Find where the given text appears and provide that cell's center as (X, Y) coordinate. 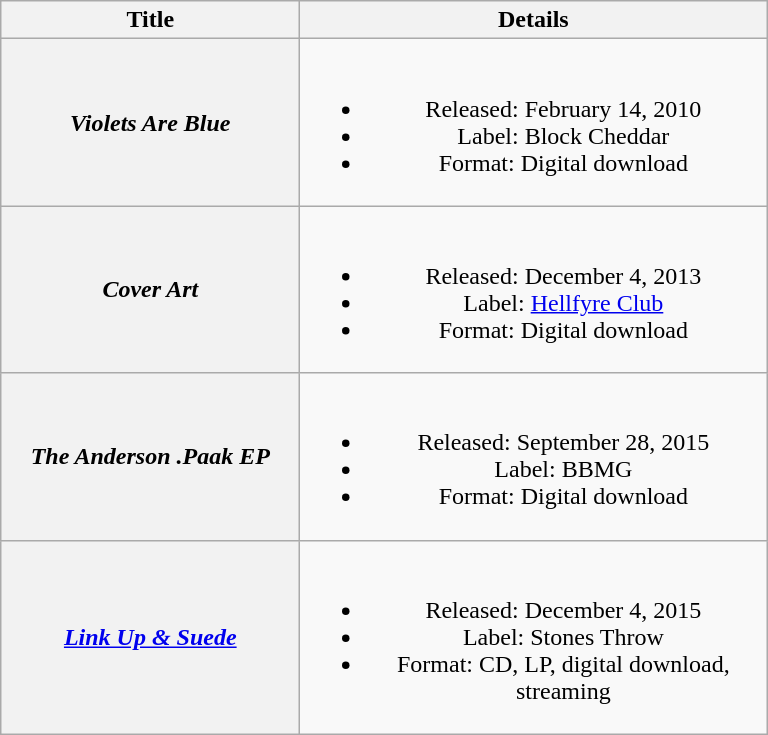
Released: December 4, 2013Label: Hellfyre ClubFormat: Digital download (534, 290)
Released: February 14, 2010Label: Block CheddarFormat: Digital download (534, 122)
Cover Art (150, 290)
Released: December 4, 2015Label: Stones ThrowFormat: CD, LP, digital download, streaming (534, 637)
Violets Are Blue (150, 122)
Link Up & Suede (150, 637)
Released: September 28, 2015Label: BBMGFormat: Digital download (534, 456)
The Anderson .Paak EP (150, 456)
Details (534, 20)
Title (150, 20)
